Output the [x, y] coordinate of the center of the cell containing the given text.  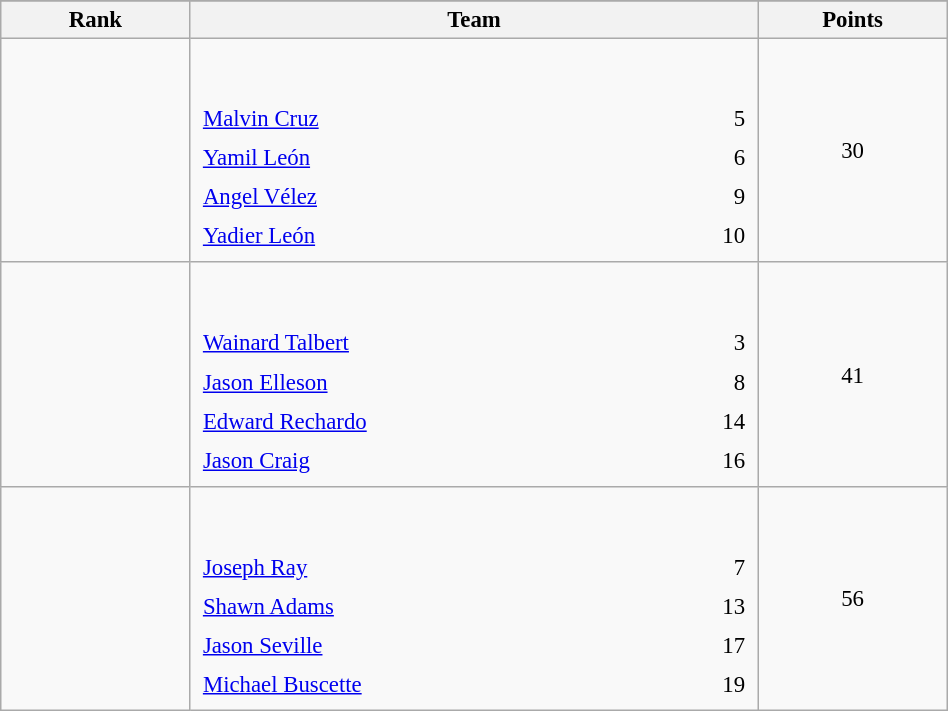
Jason Elleson [430, 382]
41 [852, 374]
8 [706, 382]
19 [706, 684]
17 [706, 645]
9 [694, 197]
Michael Buscette [428, 684]
Yamil León [416, 158]
6 [694, 158]
5 [694, 119]
Shawn Adams [428, 606]
14 [706, 421]
7 [706, 567]
Yadier León [416, 236]
Edward Rechardo [430, 421]
Malvin Cruz [416, 119]
Jason Seville [428, 645]
Wainard Talbert 3 Jason Elleson 8 Edward Rechardo 14 Jason Craig 16 [474, 374]
Joseph Ray [428, 567]
Jason Craig [430, 460]
Wainard Talbert [430, 343]
13 [706, 606]
Malvin Cruz 5 Yamil León 6 Angel Vélez 9 Yadier León 10 [474, 151]
Rank [96, 20]
Joseph Ray 7 Shawn Adams 13 Jason Seville 17 Michael Buscette 19 [474, 598]
Team [474, 20]
3 [706, 343]
Angel Vélez [416, 197]
10 [694, 236]
56 [852, 598]
30 [852, 151]
Points [852, 20]
16 [706, 460]
